Pinpoint the cell where the given text exists, returning its (X, Y) midpoint coordinate. 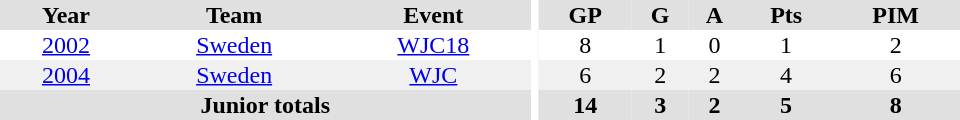
5 (786, 105)
0 (714, 45)
2002 (66, 45)
3 (660, 105)
G (660, 15)
2004 (66, 75)
4 (786, 75)
A (714, 15)
PIM (896, 15)
Pts (786, 15)
Event (433, 15)
14 (585, 105)
WJC18 (433, 45)
GP (585, 15)
Year (66, 15)
WJC (433, 75)
Team (234, 15)
Junior totals (265, 105)
